Scan for the cell matching the given text and deliver its [x, y] coordinate at center. 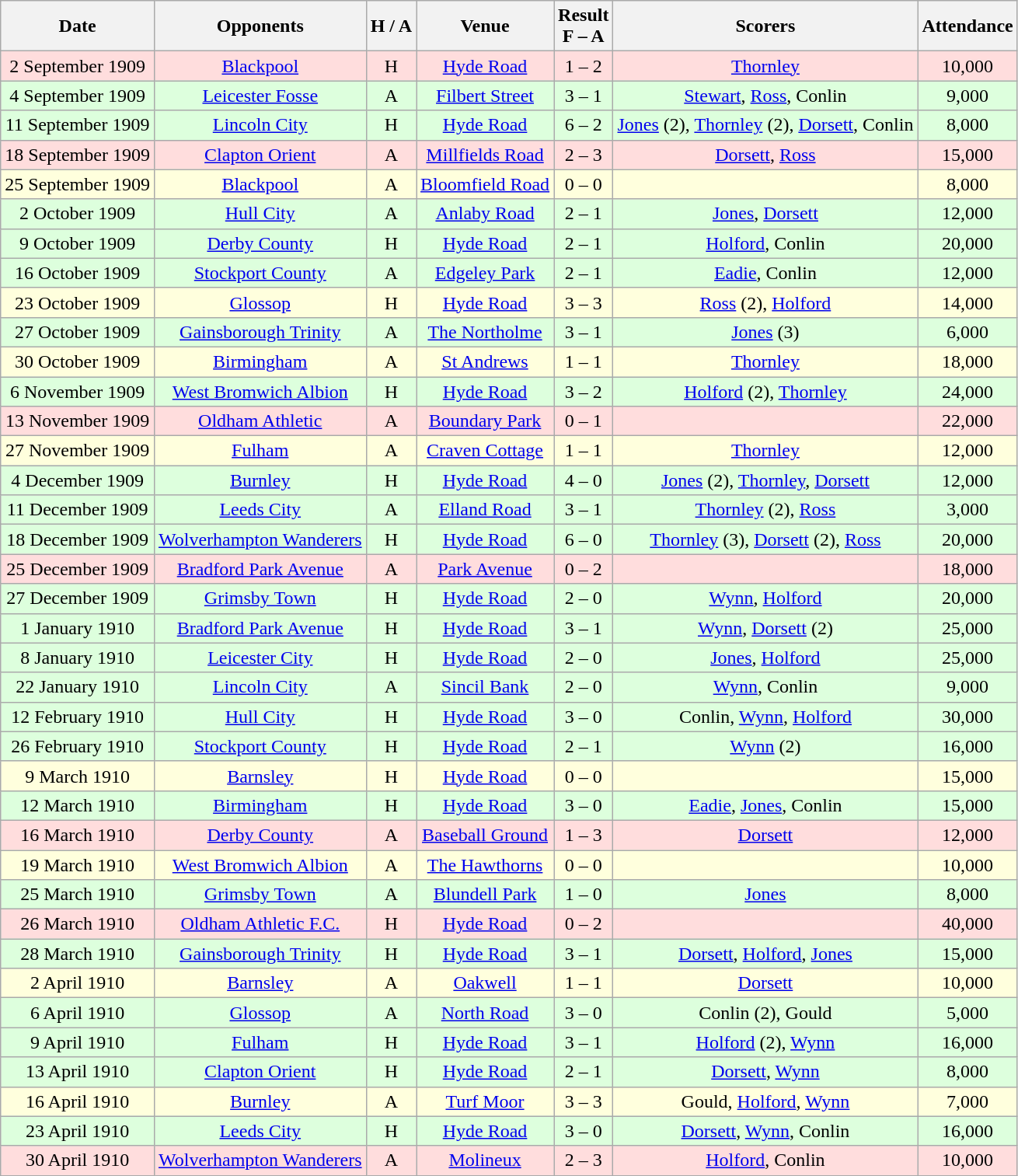
Dorsett, Ross [765, 155]
23 April 1910 [78, 1131]
Wynn (2) [765, 746]
2 April 1910 [78, 983]
26 March 1910 [78, 924]
4 September 1909 [78, 96]
Ross (2), Holford [765, 302]
6 November 1909 [78, 391]
Anlaby Road [485, 214]
9 October 1909 [78, 243]
1 January 1910 [78, 628]
Gould, Holford, Wynn [765, 1101]
Sincil Bank [485, 687]
9 April 1910 [78, 1042]
Boundary Park [485, 421]
9 March 1910 [78, 776]
Filbert Street [485, 96]
Edgeley Park [485, 273]
19 March 1910 [78, 865]
2 September 1909 [78, 66]
Wynn, Dorsett (2) [765, 628]
27 November 1909 [78, 451]
Jones, Holford [765, 658]
25 March 1910 [78, 895]
Holford (2), Wynn [765, 1042]
Leicester Fosse [260, 96]
Oldham Athletic [260, 421]
30,000 [967, 717]
H / A [391, 26]
Blundell Park [485, 895]
22 January 1910 [78, 687]
30 April 1910 [78, 1160]
Date [78, 26]
23 October 1909 [78, 302]
Molineux [485, 1160]
Elland Road [485, 510]
ResultF – A [584, 26]
Jones (3) [765, 332]
Leicester City [260, 658]
7,000 [967, 1101]
11 December 1909 [78, 510]
25 September 1909 [78, 184]
22,000 [967, 421]
12 March 1910 [78, 805]
Oakwell [485, 983]
8 January 1910 [78, 658]
2 October 1909 [78, 214]
4 – 0 [584, 480]
Dorsett, Wynn, Conlin [765, 1131]
4 December 1909 [78, 480]
6,000 [967, 332]
The Northolme [485, 332]
40,000 [967, 924]
24,000 [967, 391]
Stewart, Ross, Conlin [765, 96]
1 – 2 [584, 66]
16 March 1910 [78, 835]
Millfields Road [485, 155]
Thornley (2), Ross [765, 510]
18 September 1909 [78, 155]
Jones [765, 895]
Attendance [967, 26]
Venue [485, 26]
Turf Moor [485, 1101]
13 November 1909 [78, 421]
6 April 1910 [78, 1013]
6 – 2 [584, 125]
Oldham Athletic F.C. [260, 924]
0 – 1 [584, 421]
The Hawthorns [485, 865]
Holford (2), Thornley [765, 391]
Wynn, Conlin [765, 687]
Craven Cottage [485, 451]
Thornley (3), Dorsett (2), Ross [765, 539]
6 – 0 [584, 539]
25 December 1909 [78, 569]
16 October 1909 [78, 273]
Jones (2), Thornley, Dorsett [765, 480]
North Road [485, 1013]
Wynn, Holford [765, 598]
27 October 1909 [78, 332]
Dorsett, Holford, Jones [765, 954]
13 April 1910 [78, 1072]
30 October 1909 [78, 361]
Eadie, Conlin [765, 273]
Conlin (2), Gould [765, 1013]
12 February 1910 [78, 717]
1 – 0 [584, 895]
Dorsett, Wynn [765, 1072]
Jones (2), Thornley (2), Dorsett, Conlin [765, 125]
Jones, Dorsett [765, 214]
1 – 3 [584, 835]
Opponents [260, 26]
11 September 1909 [78, 125]
Eadie, Jones, Conlin [765, 805]
St Andrews [485, 361]
14,000 [967, 302]
28 March 1910 [78, 954]
26 February 1910 [78, 746]
18 December 1909 [78, 539]
16 April 1910 [78, 1101]
5,000 [967, 1013]
Baseball Ground [485, 835]
Bloomfield Road [485, 184]
3,000 [967, 510]
27 December 1909 [78, 598]
3 – 2 [584, 391]
Scorers [765, 26]
Conlin, Wynn, Holford [765, 717]
Park Avenue [485, 569]
